Extract the [x, y] coordinate from the center of the cell holding the provided text.  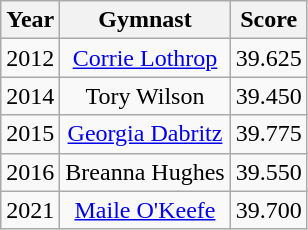
Corrie Lothrop [145, 58]
Breanna Hughes [145, 172]
Year [30, 20]
2016 [30, 172]
Score [268, 20]
2021 [30, 210]
2015 [30, 134]
39.775 [268, 134]
39.700 [268, 210]
Gymnast [145, 20]
Maile O'Keefe [145, 210]
2014 [30, 96]
Georgia Dabritz [145, 134]
39.550 [268, 172]
Tory Wilson [145, 96]
2012 [30, 58]
39.450 [268, 96]
39.625 [268, 58]
